Scan for the cell matching the given text and deliver its [x, y] coordinate at center. 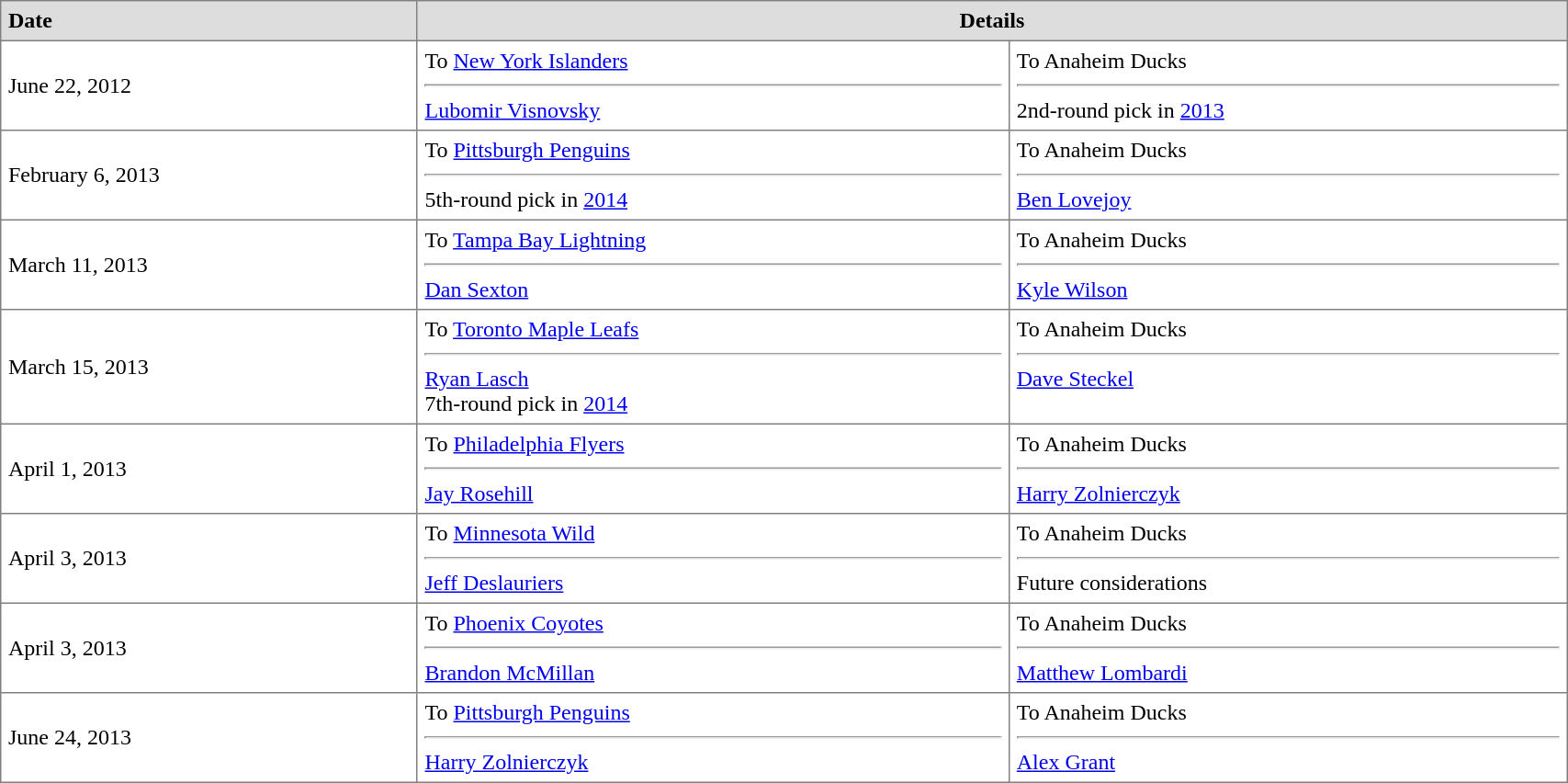
To Anaheim Ducks Kyle Wilson [1288, 265]
To Anaheim Ducks Matthew Lombardi [1288, 648]
To Anaheim Ducks Future considerations [1288, 559]
To New York Islanders Lubomir Visnovsky [713, 85]
March 15, 2013 [209, 367]
Details [992, 21]
June 22, 2012 [209, 85]
June 24, 2013 [209, 738]
April 1, 2013 [209, 469]
To Anaheim Ducks Harry Zolnierczyk [1288, 469]
To Pittsburgh Penguins Harry Zolnierczyk [713, 738]
Date [209, 21]
To Phoenix Coyotes Brandon McMillan [713, 648]
February 6, 2013 [209, 176]
To Philadelphia Flyers Jay Rosehill [713, 469]
To Anaheim Ducks Dave Steckel [1288, 367]
To Pittsburgh Penguins 5th-round pick in 2014 [713, 176]
To Anaheim Ducks 2nd-round pick in 2013 [1288, 85]
March 11, 2013 [209, 265]
To Anaheim Ducks Ben Lovejoy [1288, 176]
To Anaheim Ducks Alex Grant [1288, 738]
To Toronto Maple Leafs Ryan Lasch7th-round pick in 2014 [713, 367]
To Minnesota Wild Jeff Deslauriers [713, 559]
To Tampa Bay Lightning Dan Sexton [713, 265]
